Return [X, Y] of the center of cell containing provided text 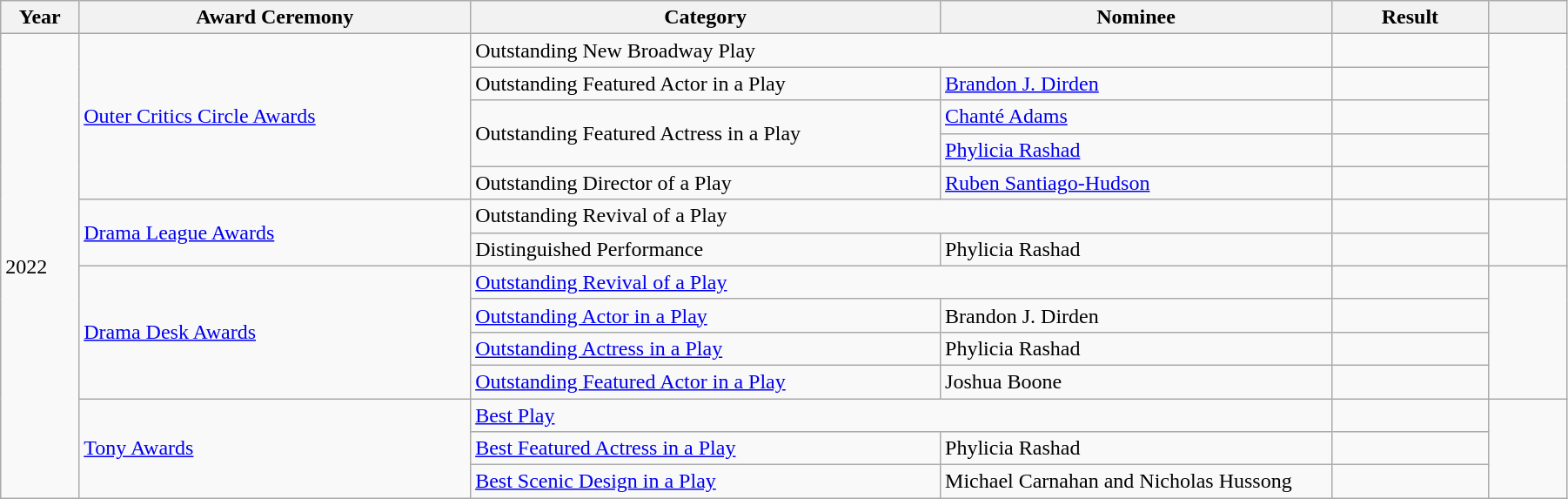
Best Play [901, 415]
Tony Awards [275, 448]
Outstanding New Broadway Play [901, 51]
Drama League Awards [275, 233]
Outer Critics Circle Awards [275, 117]
Outstanding Actor in a Play [706, 315]
Joshua Boone [1136, 381]
Distinguished Performance [706, 249]
Category [706, 17]
Ruben Santiago-Hudson [1136, 183]
Best Featured Actress in a Play [706, 448]
Year [40, 17]
Michael Carnahan and Nicholas Hussong [1136, 482]
Outstanding Actress in a Play [706, 348]
Award Ceremony [275, 17]
Drama Desk Awards [275, 332]
Result [1410, 17]
Nominee [1136, 17]
Chanté Adams [1136, 117]
Best Scenic Design in a Play [706, 482]
Outstanding Director of a Play [706, 183]
Outstanding Featured Actress in a Play [706, 133]
2022 [40, 266]
